Scan for the cell matching the given text and deliver its [X, Y] coordinate at center. 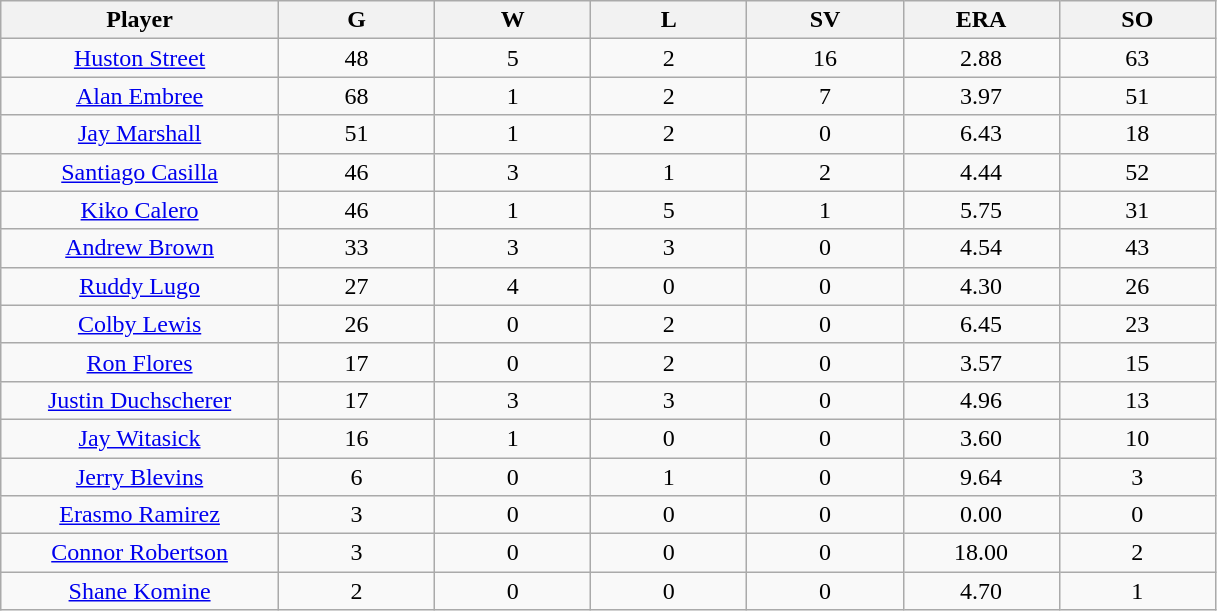
7 [825, 96]
23 [1137, 324]
Erasmo Ramirez [140, 515]
2.88 [981, 58]
Connor Robertson [140, 553]
Shane Komine [140, 591]
3.60 [981, 438]
4 [513, 286]
ERA [981, 20]
4.70 [981, 591]
13 [1137, 400]
6.43 [981, 134]
18 [1137, 134]
4.44 [981, 172]
Player [140, 20]
6 [356, 477]
3.97 [981, 96]
L [669, 20]
27 [356, 286]
Andrew Brown [140, 248]
Ruddy Lugo [140, 286]
Jay Marshall [140, 134]
Ron Flores [140, 362]
15 [1137, 362]
Huston Street [140, 58]
Kiko Calero [140, 210]
9.64 [981, 477]
Jerry Blevins [140, 477]
4.96 [981, 400]
Justin Duchscherer [140, 400]
18.00 [981, 553]
G [356, 20]
6.45 [981, 324]
4.30 [981, 286]
10 [1137, 438]
Colby Lewis [140, 324]
68 [356, 96]
33 [356, 248]
43 [1137, 248]
5.75 [981, 210]
W [513, 20]
SO [1137, 20]
0.00 [981, 515]
Jay Witasick [140, 438]
SV [825, 20]
4.54 [981, 248]
31 [1137, 210]
Santiago Casilla [140, 172]
63 [1137, 58]
52 [1137, 172]
48 [356, 58]
Alan Embree [140, 96]
3.57 [981, 362]
